Extract the [X, Y] coordinate from the center of the cell holding the provided text.  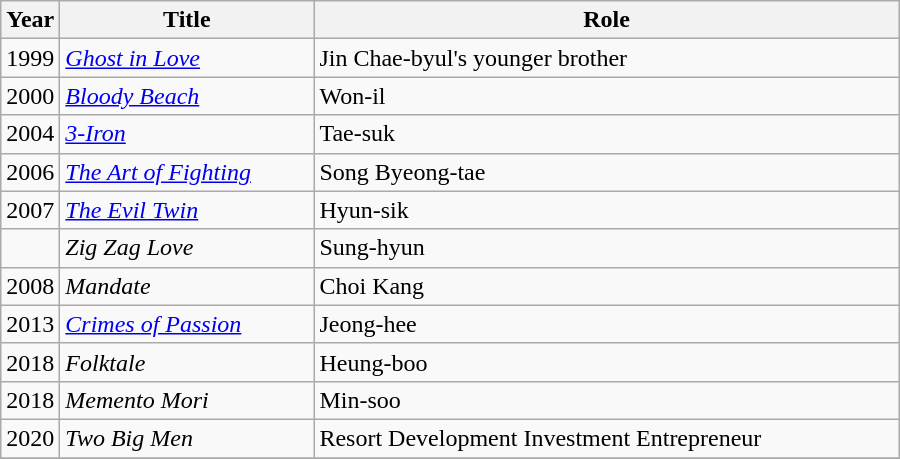
Year [30, 20]
Folktale [187, 362]
Title [187, 20]
Role [606, 20]
Mandate [187, 286]
The Evil Twin [187, 210]
Tae-suk [606, 134]
2008 [30, 286]
Song Byeong-tae [606, 172]
Heung-boo [606, 362]
Choi Kang [606, 286]
2020 [30, 438]
2006 [30, 172]
2007 [30, 210]
Bloody Beach [187, 96]
The Art of Fighting [187, 172]
Jeong-hee [606, 324]
Hyun-sik [606, 210]
Resort Development Investment Entrepreneur [606, 438]
Won-il [606, 96]
Memento Mori [187, 400]
Sung-hyun [606, 248]
Jin Chae-byul's younger brother [606, 58]
Ghost in Love [187, 58]
2000 [30, 96]
Zig Zag Love [187, 248]
1999 [30, 58]
2004 [30, 134]
Two Big Men [187, 438]
Min-soo [606, 400]
2013 [30, 324]
3-Iron [187, 134]
Crimes of Passion [187, 324]
